Return the (x, y) coordinate for the center point of the cell that contains the specified text.  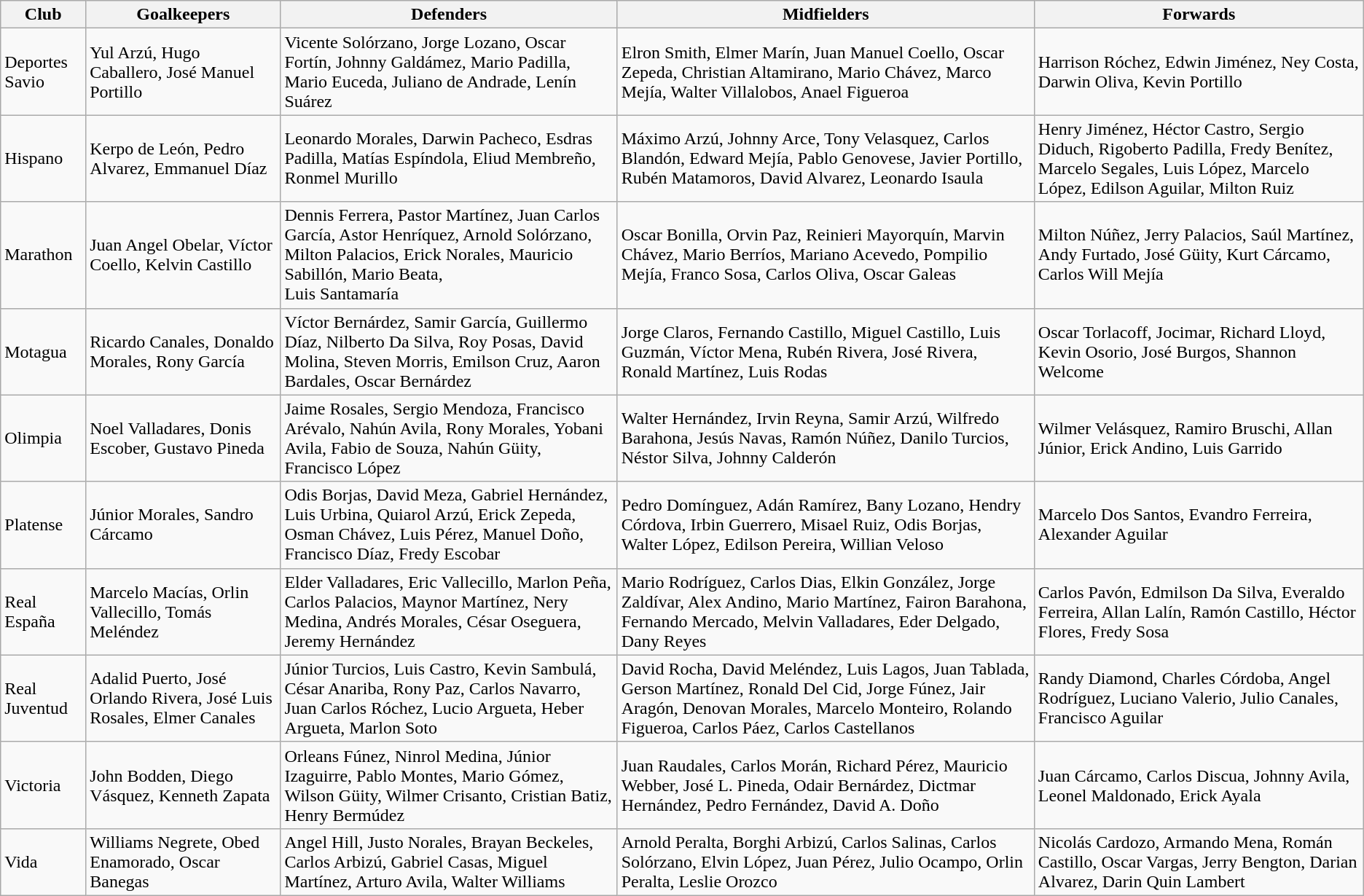
Júnior Turcios, Luis Castro, Kevin Sambulá, César Anariba, Rony Paz, Carlos Navarro, Juan Carlos Róchez, Lucio Argueta, Heber Argueta, Marlon Soto (449, 698)
Vida (44, 862)
Leonardo Morales, Darwin Pacheco, Esdras Padilla, Matías Espíndola, Eliud Membreño, Ronmel Murillo (449, 159)
Elron Smith, Elmer Marín, Juan Manuel Coello, Oscar Zepeda, Christian Altamirano, Mario Chávez, Marco Mejía, Walter Villalobos, Anael Figueroa (826, 71)
Platense (44, 524)
Carlos Pavón, Edmilson Da Silva, Everaldo Ferreira, Allan Lalín, Ramón Castillo, Héctor Flores, Fredy Sosa (1199, 612)
Deportes Savio (44, 71)
Forwards (1199, 15)
Angel Hill, Justo Norales, Brayan Beckeles, Carlos Arbizú, Gabriel Casas, Miguel Martínez, Arturo Avila, Walter Williams (449, 862)
Real Juventud (44, 698)
Ricardo Canales, Donaldo Morales, Rony García (184, 351)
Arnold Peralta, Borghi Arbizú, Carlos Salinas, Carlos Solórzano, Elvin López, Juan Pérez, Julio Ocampo, Orlin Peralta, Leslie Orozco (826, 862)
Jorge Claros, Fernando Castillo, Miguel Castillo, Luis Guzmán, Víctor Mena, Rubén Rivera, José Rivera, Ronald Martínez, Luis Rodas (826, 351)
Milton Núñez, Jerry Palacios, Saúl Martínez, Andy Furtado, José Güity, Kurt Cárcamo, Carlos Will Mejía (1199, 255)
Wilmer Velásquez, Ramiro Bruschi, Allan Júnior, Erick Andino, Luis Garrido (1199, 439)
Williams Negrete, Obed Enamorado, Oscar Banegas (184, 862)
John Bodden, Diego Vásquez, Kenneth Zapata (184, 785)
Juan Raudales, Carlos Morán, Richard Pérez, Mauricio Webber, José L. Pineda, Odair Bernárdez, Dictmar Hernández, Pedro Fernández, David A. Doño (826, 785)
Harrison Róchez, Edwin Jiménez, Ney Costa, Darwin Oliva, Kevin Portillo (1199, 71)
Olimpia (44, 439)
Júnior Morales, Sandro Cárcamo (184, 524)
Marcelo Dos Santos, Evandro Ferreira, Alexander Aguilar (1199, 524)
Oscar Torlacoff, Jocimar, Richard Lloyd, Kevin Osorio, José Burgos, Shannon Welcome (1199, 351)
Elder Valladares, Eric Vallecillo, Marlon Peña, Carlos Palacios, Maynor Martínez, Nery Medina, Andrés Morales, César Oseguera, Jeremy Hernández (449, 612)
Oscar Bonilla, Orvin Paz, Reinieri Mayorquín, Marvin Chávez, Mario Berríos, Mariano Acevedo, Pompilio Mejía, Franco Sosa, Carlos Oliva, Oscar Galeas (826, 255)
Walter Hernández, Irvin Reyna, Samir Arzú, Wilfredo Barahona, Jesús Navas, Ramón Núñez, Danilo Turcios, Néstor Silva, Johnny Calderón (826, 439)
Marcelo Macías, Orlin Vallecillo, Tomás Meléndez (184, 612)
Nicolás Cardozo, Armando Mena, Román Castillo, Oscar Vargas, Jerry Bengton, Darian Alvarez, Darin Quin Lambert (1199, 862)
Jaime Rosales, Sergio Mendoza, Francisco Arévalo, Nahún Avila, Rony Morales, Yobani Avila, Fabio de Souza, Nahún Güity, Francisco López (449, 439)
Juan Angel Obelar, Víctor Coello, Kelvin Castillo (184, 255)
Midfielders (826, 15)
Real España (44, 612)
Kerpo de León, Pedro Alvarez, Emmanuel Díaz (184, 159)
Defenders (449, 15)
Hispano (44, 159)
Marathon (44, 255)
Motagua (44, 351)
Yul Arzú, Hugo Caballero, José Manuel Portillo (184, 71)
Noel Valladares, Donis Escober, Gustavo Pineda (184, 439)
Club (44, 15)
Pedro Domínguez, Adán Ramírez, Bany Lozano, Hendry Córdova, Irbin Guerrero, Misael Ruiz, Odis Borjas, Walter López, Edilson Pereira, Willian Veloso (826, 524)
Victoria (44, 785)
Juan Cárcamo, Carlos Discua, Johnny Avila, Leonel Maldonado, Erick Ayala (1199, 785)
Orleans Fúnez, Ninrol Medina, Júnior Izaguirre, Pablo Montes, Mario Gómez, Wilson Güity, Wilmer Crisanto, Cristian Batiz, Henry Bermúdez (449, 785)
Randy Diamond, Charles Córdoba, Angel Rodríguez, Luciano Valerio, Julio Canales, Francisco Aguilar (1199, 698)
Adalid Puerto, José Orlando Rivera, José Luis Rosales, Elmer Canales (184, 698)
Goalkeepers (184, 15)
Vicente Solórzano, Jorge Lozano, Oscar Fortín, Johnny Galdámez, Mario Padilla, Mario Euceda, Juliano de Andrade, Lenín Suárez (449, 71)
